Return the (x, y) coordinate for the center point of the cell that contains the specified text.  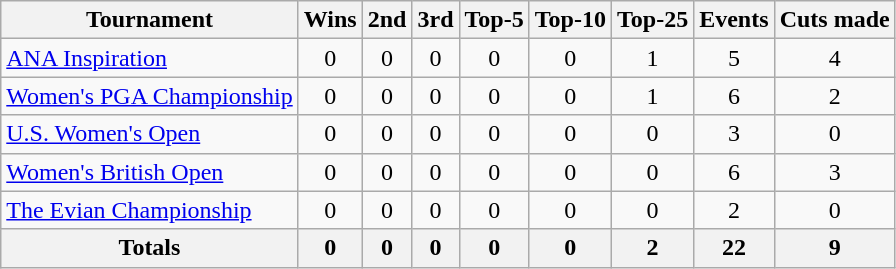
Top-25 (652, 20)
The Evian Championship (150, 210)
ANA Inspiration (150, 58)
Women's PGA Championship (150, 96)
Top-10 (570, 20)
Wins (330, 20)
Tournament (150, 20)
Women's British Open (150, 172)
U.S. Women's Open (150, 134)
4 (834, 58)
Top-5 (494, 20)
Events (734, 20)
22 (734, 248)
Totals (150, 248)
3rd (436, 20)
5 (734, 58)
Cuts made (834, 20)
2nd (387, 20)
9 (834, 248)
